Determine the (X, Y) coordinate at the center of the cell enclosing the given text.  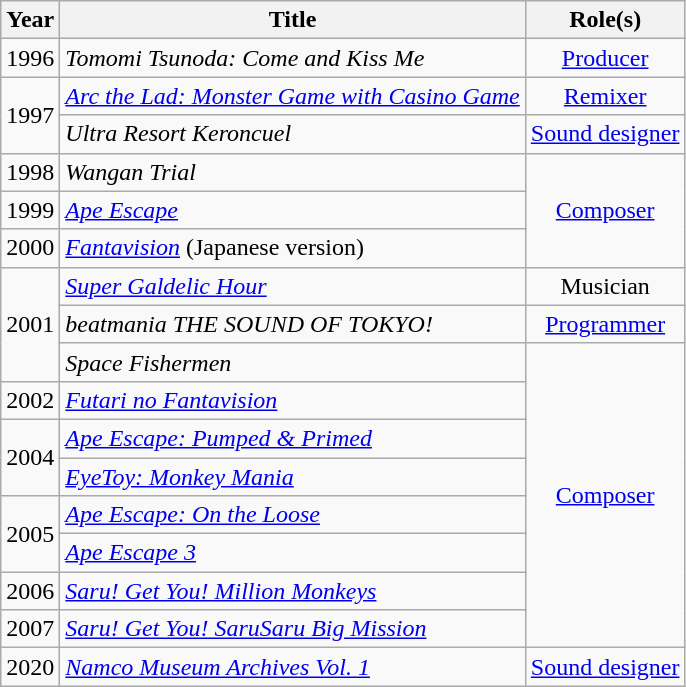
Space Fishermen (292, 362)
Title (292, 20)
Remixer (605, 96)
Role(s) (605, 20)
Arc the Lad: Monster Game with Casino Game (292, 96)
2020 (30, 667)
Super Galdelic Hour (292, 286)
Producer (605, 58)
2004 (30, 457)
Tomomi Tsunoda: Come and Kiss Me (292, 58)
Ape Escape 3 (292, 553)
Ape Escape: Pumped & Primed (292, 438)
2001 (30, 324)
2006 (30, 591)
1998 (30, 172)
2000 (30, 248)
2005 (30, 534)
1997 (30, 115)
Year (30, 20)
Fantavision (Japanese version) (292, 248)
Ultra Resort Keroncuel (292, 134)
Programmer (605, 324)
Musician (605, 286)
2007 (30, 629)
Ape Escape (292, 210)
1999 (30, 210)
Namco Museum Archives Vol. 1 (292, 667)
EyeToy: Monkey Mania (292, 477)
Wangan Trial (292, 172)
Futari no Fantavision (292, 400)
2002 (30, 400)
Saru! Get You! Million Monkeys (292, 591)
Ape Escape: On the Loose (292, 515)
Saru! Get You! SaruSaru Big Mission (292, 629)
1996 (30, 58)
beatmania THE SOUND OF TOKYO! (292, 324)
